Search for the cell housing the specified text and yield its (X, Y) center coordinate. 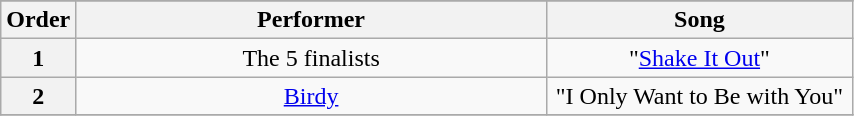
Order (38, 20)
1 (38, 58)
"Shake It Out" (699, 58)
"I Only Want to Be with You" (699, 96)
2 (38, 96)
Birdy (312, 96)
Song (699, 20)
The 5 finalists (312, 58)
Performer (312, 20)
